Return (X, Y) of the center of cell containing provided text 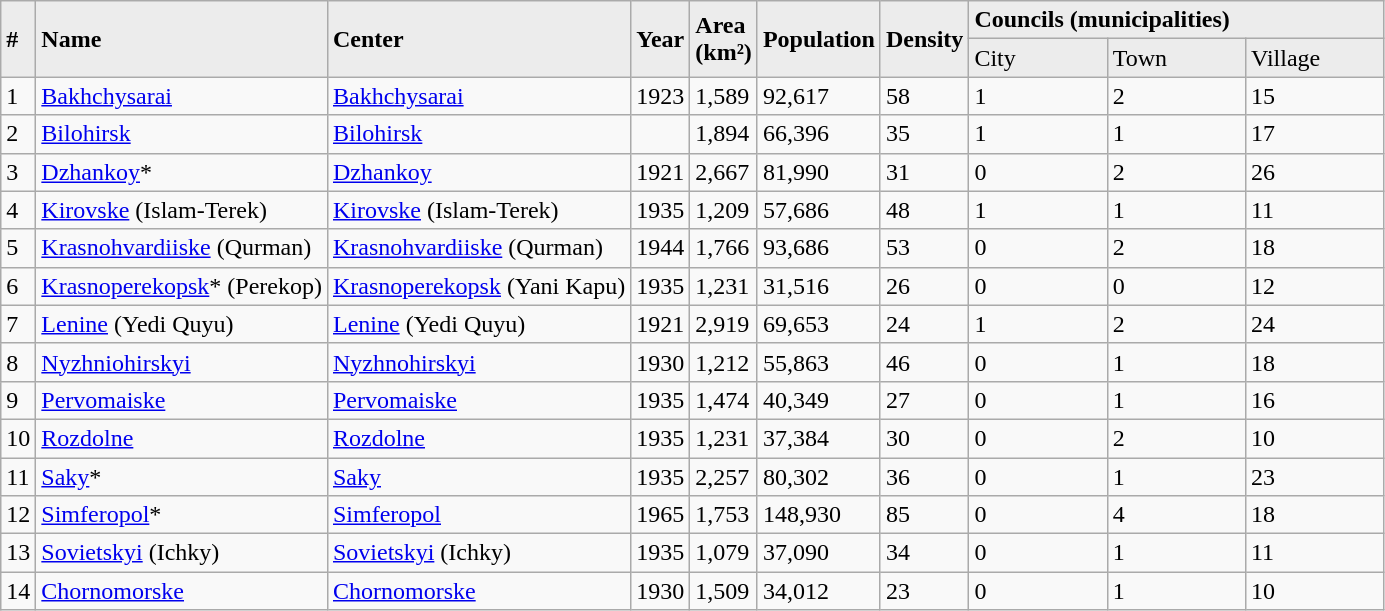
Dzhankoy (478, 172)
48 (924, 210)
1,894 (724, 134)
81,990 (818, 172)
Nyzhniohirskyi (182, 362)
37,090 (818, 553)
1923 (660, 96)
2,667 (724, 172)
Town (1176, 58)
Krasnoperekopsk* (Perekop) (182, 286)
53 (924, 248)
Saky (478, 477)
Councils (municipalities) (1176, 20)
# (18, 39)
57,686 (818, 210)
36 (924, 477)
17 (1314, 134)
13 (18, 553)
Village (1314, 58)
Area(km²) (724, 39)
37,384 (818, 438)
9 (18, 400)
1,474 (724, 400)
80,302 (818, 477)
66,396 (818, 134)
7 (18, 324)
1,753 (724, 515)
35 (924, 134)
Simferopol (478, 515)
31 (924, 172)
Simferopol* (182, 515)
3 (18, 172)
Population (818, 39)
55,863 (818, 362)
85 (924, 515)
31,516 (818, 286)
5 (18, 248)
1,509 (724, 591)
Dzhankoy* (182, 172)
34,012 (818, 591)
Year (660, 39)
30 (924, 438)
8 (18, 362)
1,212 (724, 362)
46 (924, 362)
Name (182, 39)
16 (1314, 400)
6 (18, 286)
1944 (660, 248)
Nyzhnohirskyi (478, 362)
2,257 (724, 477)
1,209 (724, 210)
15 (1314, 96)
148,930 (818, 515)
1,079 (724, 553)
Density (924, 39)
Krasnoperekopsk (Yani Kapu) (478, 286)
City (1038, 58)
34 (924, 553)
Saky* (182, 477)
58 (924, 96)
1,766 (724, 248)
Center (478, 39)
1965 (660, 515)
40,349 (818, 400)
27 (924, 400)
69,653 (818, 324)
1,589 (724, 96)
92,617 (818, 96)
2,919 (724, 324)
93,686 (818, 248)
14 (18, 591)
